Identify which cell holds the provided text, then report its (x, y) central coordinate. 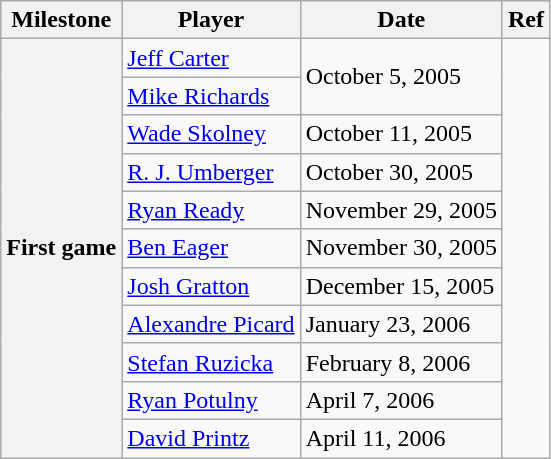
April 11, 2006 (401, 438)
December 15, 2005 (401, 286)
April 7, 2006 (401, 400)
First game (62, 248)
R. J. Umberger (211, 172)
January 23, 2006 (401, 324)
November 29, 2005 (401, 210)
Jeff Carter (211, 58)
Player (211, 20)
Josh Gratton (211, 286)
Stefan Ruzicka (211, 362)
Ryan Ready (211, 210)
Mike Richards (211, 96)
Ryan Potulny (211, 400)
February 8, 2006 (401, 362)
Ben Eager (211, 248)
October 11, 2005 (401, 134)
Ref (526, 20)
October 5, 2005 (401, 77)
November 30, 2005 (401, 248)
Wade Skolney (211, 134)
October 30, 2005 (401, 172)
Date (401, 20)
David Printz (211, 438)
Milestone (62, 20)
Alexandre Picard (211, 324)
